Scan for the cell matching the given text and deliver its (X, Y) coordinate at center. 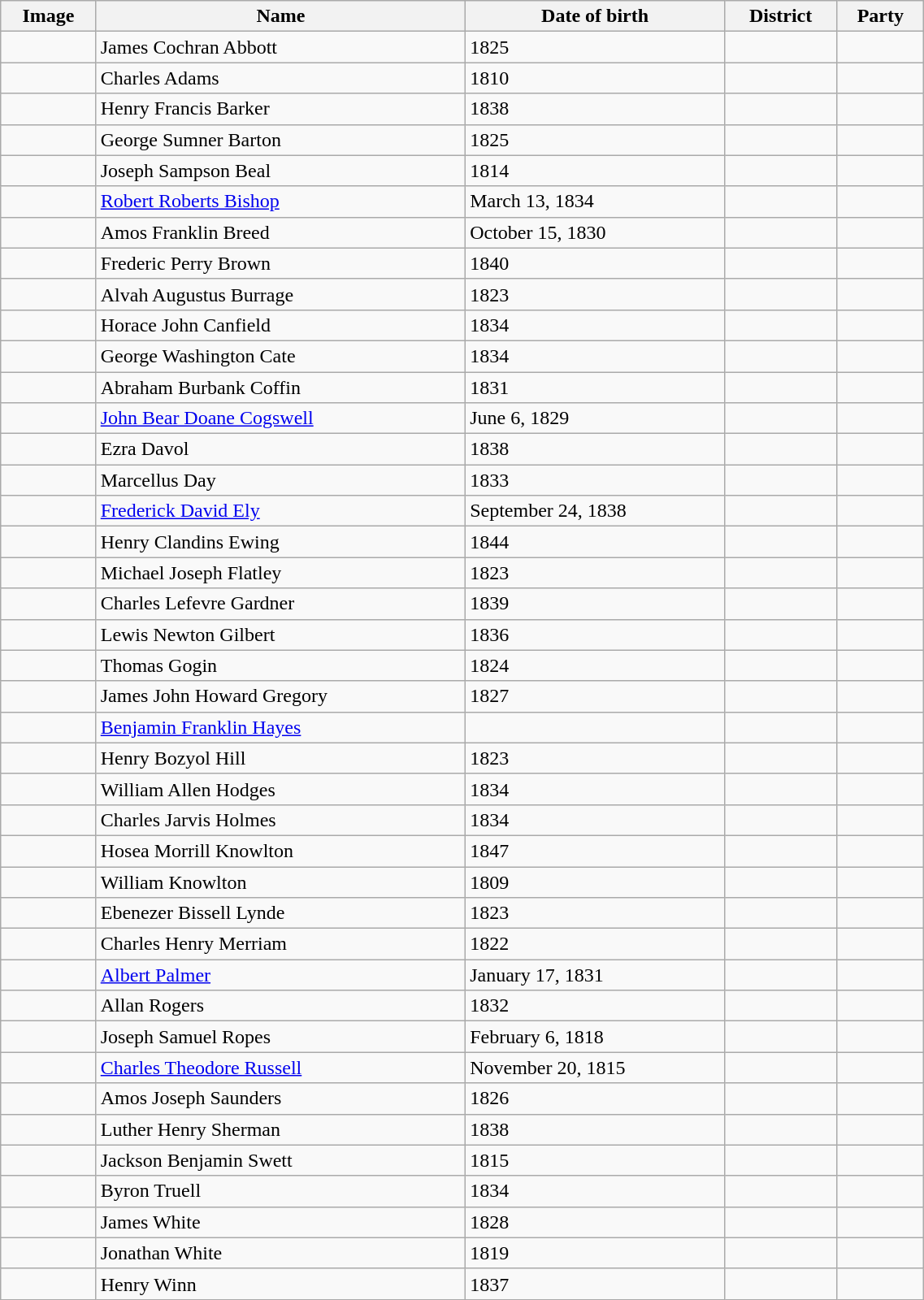
1809 (595, 882)
1826 (595, 1098)
January 17, 1831 (595, 975)
Charles Jarvis Holmes (280, 820)
James White (280, 1222)
Jackson Benjamin Swett (280, 1160)
Henry Bozyol Hill (280, 758)
Date of birth (595, 16)
Charles Theodore Russell (280, 1068)
Henry Francis Barker (280, 109)
1824 (595, 665)
Albert Palmer (280, 975)
June 6, 1829 (595, 418)
1822 (595, 944)
Benjamin Franklin Hayes (280, 727)
Lewis Newton Gilbert (280, 635)
Marcellus Day (280, 480)
1828 (595, 1222)
Ezra Davol (280, 449)
March 13, 1834 (595, 201)
1814 (595, 171)
Michael Joseph Flatley (280, 573)
Thomas Gogin (280, 665)
Henry Clandins Ewing (280, 542)
Frederic Perry Brown (280, 263)
Name (280, 16)
Henry Winn (280, 1284)
William Knowlton (280, 882)
Robert Roberts Bishop (280, 201)
Party (881, 16)
1844 (595, 542)
September 24, 1838 (595, 511)
1847 (595, 851)
Charles Henry Merriam (280, 944)
1837 (595, 1284)
Image (49, 16)
William Allen Hodges (280, 789)
1810 (595, 78)
Luther Henry Sherman (280, 1129)
George Washington Cate (280, 356)
1832 (595, 1006)
February 6, 1818 (595, 1037)
Abraham Burbank Coffin (280, 388)
George Sumner Barton (280, 140)
Amos Joseph Saunders (280, 1098)
Charles Lefevre Gardner (280, 604)
1827 (595, 696)
Joseph Sampson Beal (280, 171)
Frederick David Ely (280, 511)
Hosea Morrill Knowlton (280, 851)
Joseph Samuel Ropes (280, 1037)
1836 (595, 635)
James Cochran Abbott (280, 47)
1815 (595, 1160)
1833 (595, 480)
Alvah Augustus Burrage (280, 294)
Amos Franklin Breed (280, 232)
Jonathan White (280, 1253)
Horace John Canfield (280, 325)
1819 (595, 1253)
1839 (595, 604)
Ebenezer Bissell Lynde (280, 913)
October 15, 1830 (595, 232)
November 20, 1815 (595, 1068)
1831 (595, 388)
John Bear Doane Cogswell (280, 418)
1840 (595, 263)
Byron Truell (280, 1191)
Charles Adams (280, 78)
Allan Rogers (280, 1006)
District (780, 16)
James John Howard Gregory (280, 696)
